Pinpoint the cell where the given text exists, returning its [X, Y] midpoint coordinate. 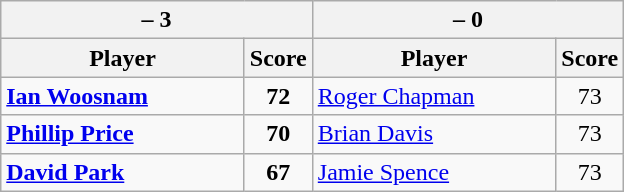
Brian Davis [434, 134]
– 0 [468, 20]
– 3 [157, 20]
Jamie Spence [434, 172]
67 [278, 172]
72 [278, 96]
Ian Woosnam [123, 96]
Roger Chapman [434, 96]
70 [278, 134]
Phillip Price [123, 134]
David Park [123, 172]
